Extract the [X, Y] coordinate from the center of the cell holding the provided text.  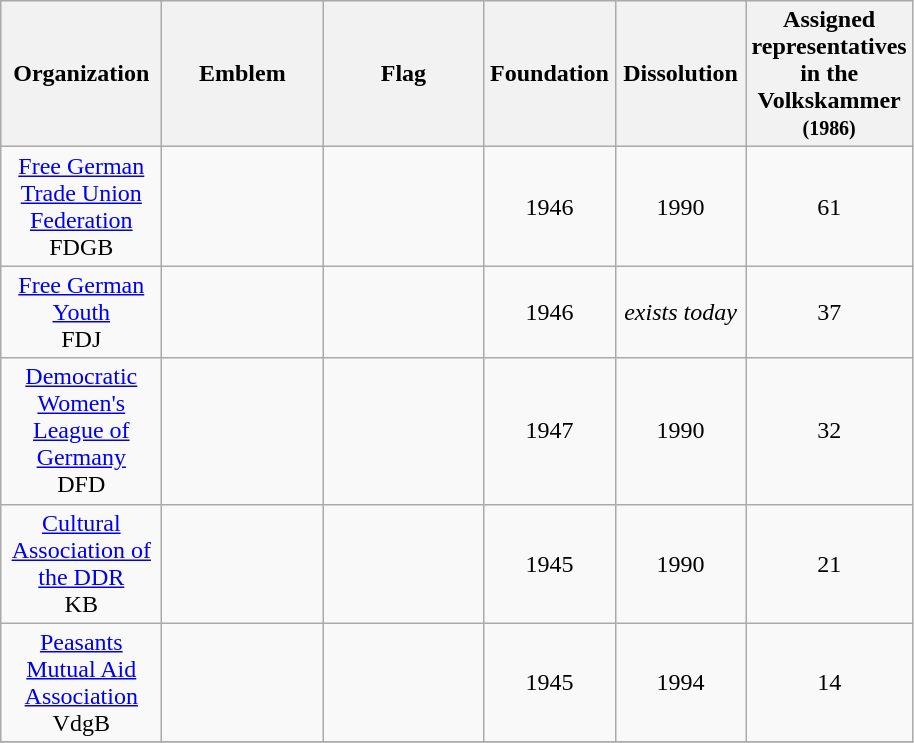
Democratic Women's League of GermanyDFD [82, 431]
Dissolution [680, 74]
Cultural Association of the DDRKB [82, 564]
61 [829, 206]
21 [829, 564]
1994 [680, 682]
Free German YouthFDJ [82, 312]
Peasants Mutual Aid AssociationVdgB [82, 682]
Organization [82, 74]
Assigned representatives in the Volkskammer (1986) [829, 74]
exists today [680, 312]
1947 [550, 431]
37 [829, 312]
Emblem [242, 74]
Foundation [550, 74]
32 [829, 431]
Flag [404, 74]
Free German Trade Union FederationFDGB [82, 206]
14 [829, 682]
